For the text-containing cell, return its midpoint in (X, Y) coordinate format. 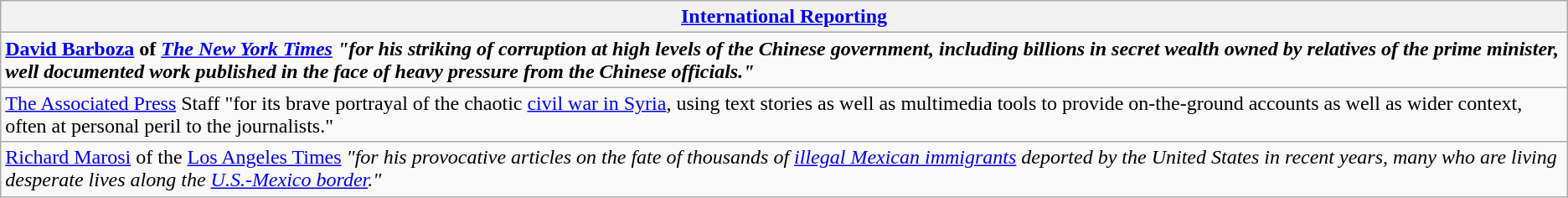
International Reporting (784, 17)
